Scan for the cell matching the given text and deliver its [X, Y] coordinate at center. 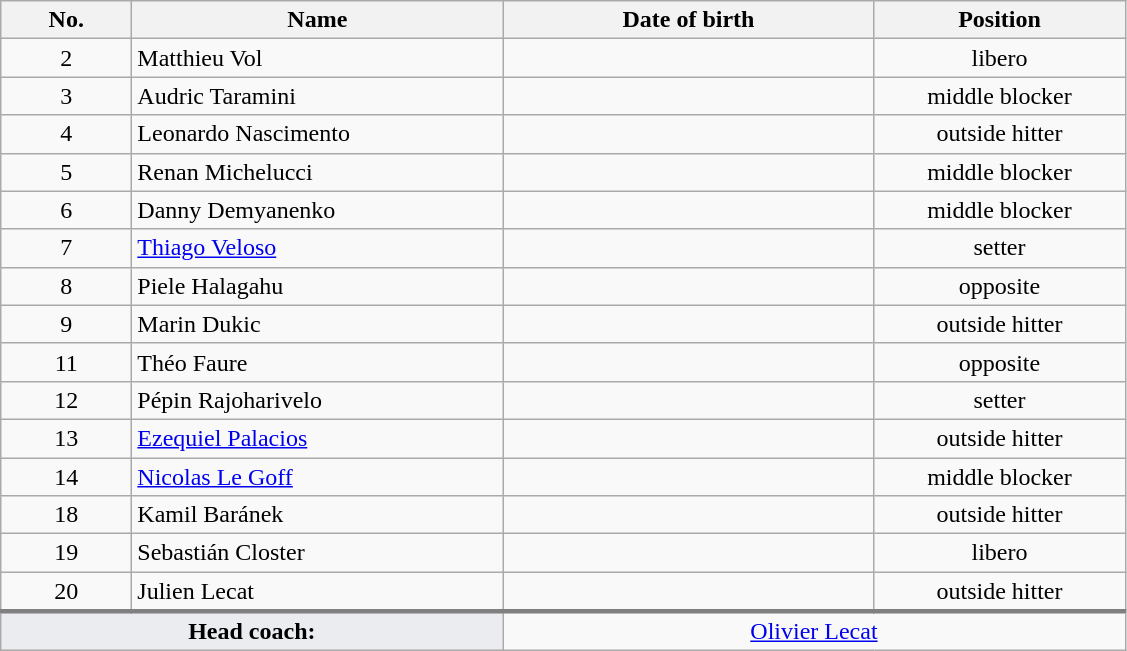
Julien Lecat [318, 592]
Thiago Veloso [318, 248]
18 [66, 515]
2 [66, 58]
19 [66, 553]
3 [66, 96]
Leonardo Nascimento [318, 134]
No. [66, 20]
Head coach: [252, 631]
Marin Dukic [318, 324]
Pépin Rajoharivelo [318, 400]
13 [66, 438]
Matthieu Vol [318, 58]
7 [66, 248]
Nicolas Le Goff [318, 477]
12 [66, 400]
9 [66, 324]
8 [66, 286]
6 [66, 210]
14 [66, 477]
Position [1000, 20]
Olivier Lecat [814, 631]
Kamil Baránek [318, 515]
Date of birth [688, 20]
Ezequiel Palacios [318, 438]
20 [66, 592]
Théo Faure [318, 362]
Renan Michelucci [318, 172]
Audric Taramini [318, 96]
4 [66, 134]
Danny Demyanenko [318, 210]
11 [66, 362]
Name [318, 20]
Sebastián Closter [318, 553]
5 [66, 172]
Piele Halagahu [318, 286]
